Determine the [x, y] coordinate at the center of the cell enclosing the given text.  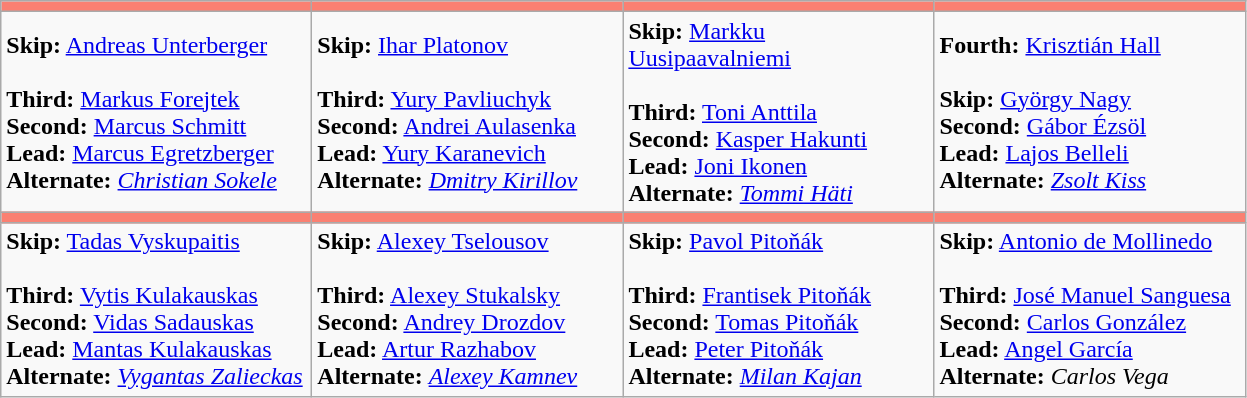
Skip: Andreas UnterbergerThird: Markus Forejtek Second: Marcus Schmitt Lead: Marcus Egretzberger Alternate: Christian Sokele [156, 112]
Skip: Alexey TselousovThird: Alexey Stukalsky Second: Andrey Drozdov Lead: Artur Razhabov Alternate: Alexey Kamnev [468, 310]
Fourth: Krisztián HallSkip: György Nagy Second: Gábor Ézsöl Lead: Lajos Belleli Alternate: Zsolt Kiss [1090, 112]
Skip: Markku UusipaavalniemiThird: Toni Anttila Second: Kasper Hakunti Lead: Joni Ikonen Alternate: Tommi Häti [778, 112]
Skip: Ihar PlatonovThird: Yury Pavliuchyk Second: Andrei Aulasenka Lead: Yury Karanevich Alternate: Dmitry Kirillov [468, 112]
Skip: Antonio de MollinedoThird: José Manuel Sanguesa Second: Carlos González Lead: Angel García Alternate: Carlos Vega [1090, 310]
Skip: Pavol PitoňákThird: Frantisek Pitoňák Second: Tomas Pitoňák Lead: Peter Pitoňák Alternate: Milan Kajan [778, 310]
Skip: Tadas VyskupaitisThird: Vytis Kulakauskas Second: Vidas Sadauskas Lead: Mantas Kulakauskas Alternate: Vygantas Zalieckas [156, 310]
